For the text-containing cell, return its midpoint in [x, y] coordinate format. 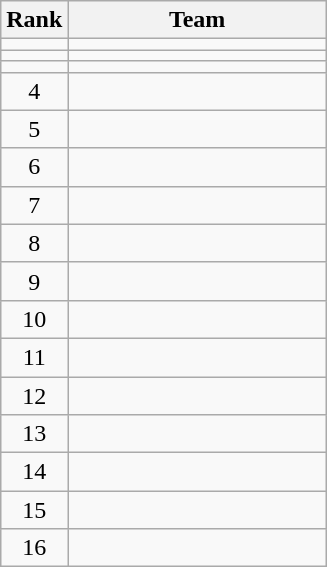
14 [34, 472]
12 [34, 395]
6 [34, 167]
8 [34, 243]
Rank [34, 20]
4 [34, 91]
9 [34, 281]
7 [34, 205]
15 [34, 510]
11 [34, 357]
10 [34, 319]
Team [198, 20]
5 [34, 129]
13 [34, 434]
16 [34, 548]
